Return the [x, y] coordinate for the center point of the cell that contains the specified text.  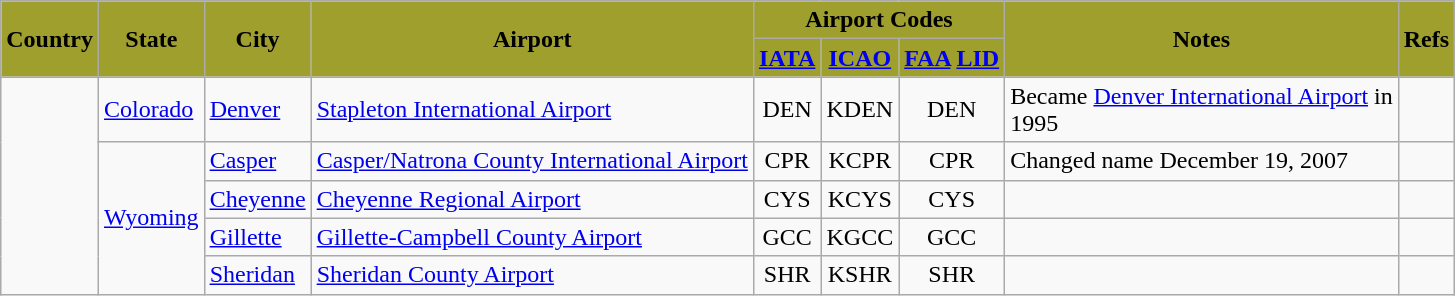
KSHR [860, 275]
Refs [1426, 39]
Gillette [258, 237]
Denver [258, 110]
KGCC [860, 237]
Wyoming [151, 218]
Cheyenne Regional Airport [532, 199]
Casper/Natrona County International Airport [532, 161]
FAA LID [952, 58]
KDEN [860, 110]
Casper [258, 161]
Sheridan [258, 275]
Airport Codes [878, 20]
Became Denver International Airport in 1995 [1202, 110]
Gillette-Campbell County Airport [532, 237]
Changed name December 19, 2007 [1202, 161]
Stapleton International Airport [532, 110]
Country [50, 39]
KCYS [860, 199]
KCPR [860, 161]
Airport [532, 39]
Notes [1202, 39]
State [151, 39]
Sheridan County Airport [532, 275]
Cheyenne [258, 199]
IATA [787, 58]
ICAO [860, 58]
City [258, 39]
Colorado [151, 110]
